Output the (X, Y) coordinate of the center of the cell containing the given text.  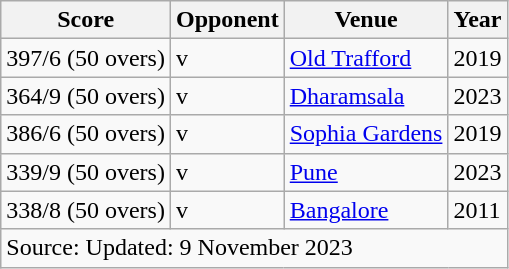
397/6 (50 overs) (86, 58)
Year (478, 20)
Sophia Gardens (366, 134)
Bangalore (366, 210)
338/8 (50 overs) (86, 210)
364/9 (50 overs) (86, 96)
Source: Updated: 9 November 2023 (254, 248)
386/6 (50 overs) (86, 134)
Dharamsala (366, 96)
Opponent (227, 20)
339/9 (50 overs) (86, 172)
Pune (366, 172)
Old Trafford (366, 58)
Score (86, 20)
2011 (478, 210)
Venue (366, 20)
